Determine the [X, Y] coordinate at the center of the cell enclosing the given text.  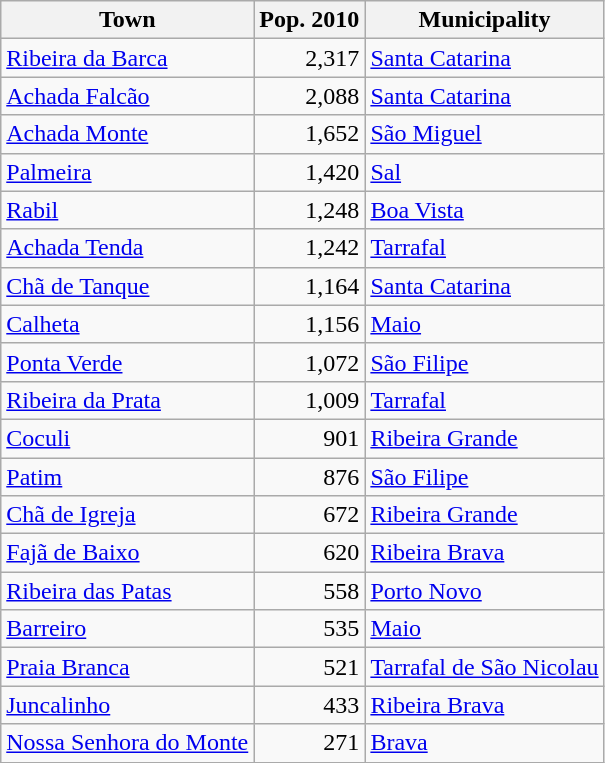
Ribeira da Barca [128, 58]
Coculi [128, 438]
1,072 [310, 362]
Calheta [128, 324]
672 [310, 515]
Town [128, 20]
Juncalinho [128, 705]
876 [310, 477]
1,164 [310, 286]
Nossa Senhora do Monte [128, 743]
Sal [484, 172]
433 [310, 705]
Achada Tenda [128, 248]
558 [310, 591]
1,652 [310, 134]
Ribeira das Patas [128, 591]
Chã de Igreja [128, 515]
Achada Monte [128, 134]
Pop. 2010 [310, 20]
1,420 [310, 172]
Tarrafal de São Nicolau [484, 667]
Boa Vista [484, 210]
Porto Novo [484, 591]
Chã de Tanque [128, 286]
535 [310, 629]
1,156 [310, 324]
Municipality [484, 20]
2,088 [310, 96]
Barreiro [128, 629]
1,242 [310, 248]
901 [310, 438]
1,248 [310, 210]
Ribeira da Prata [128, 400]
Rabil [128, 210]
Achada Falcão [128, 96]
Praia Branca [128, 667]
Brava [484, 743]
620 [310, 553]
São Miguel [484, 134]
521 [310, 667]
Fajã de Baixo [128, 553]
2,317 [310, 58]
Patim [128, 477]
Palmeira [128, 172]
1,009 [310, 400]
271 [310, 743]
Ponta Verde [128, 362]
